Detect which cell encompasses the target text, then output its [x, y] center coordinate. 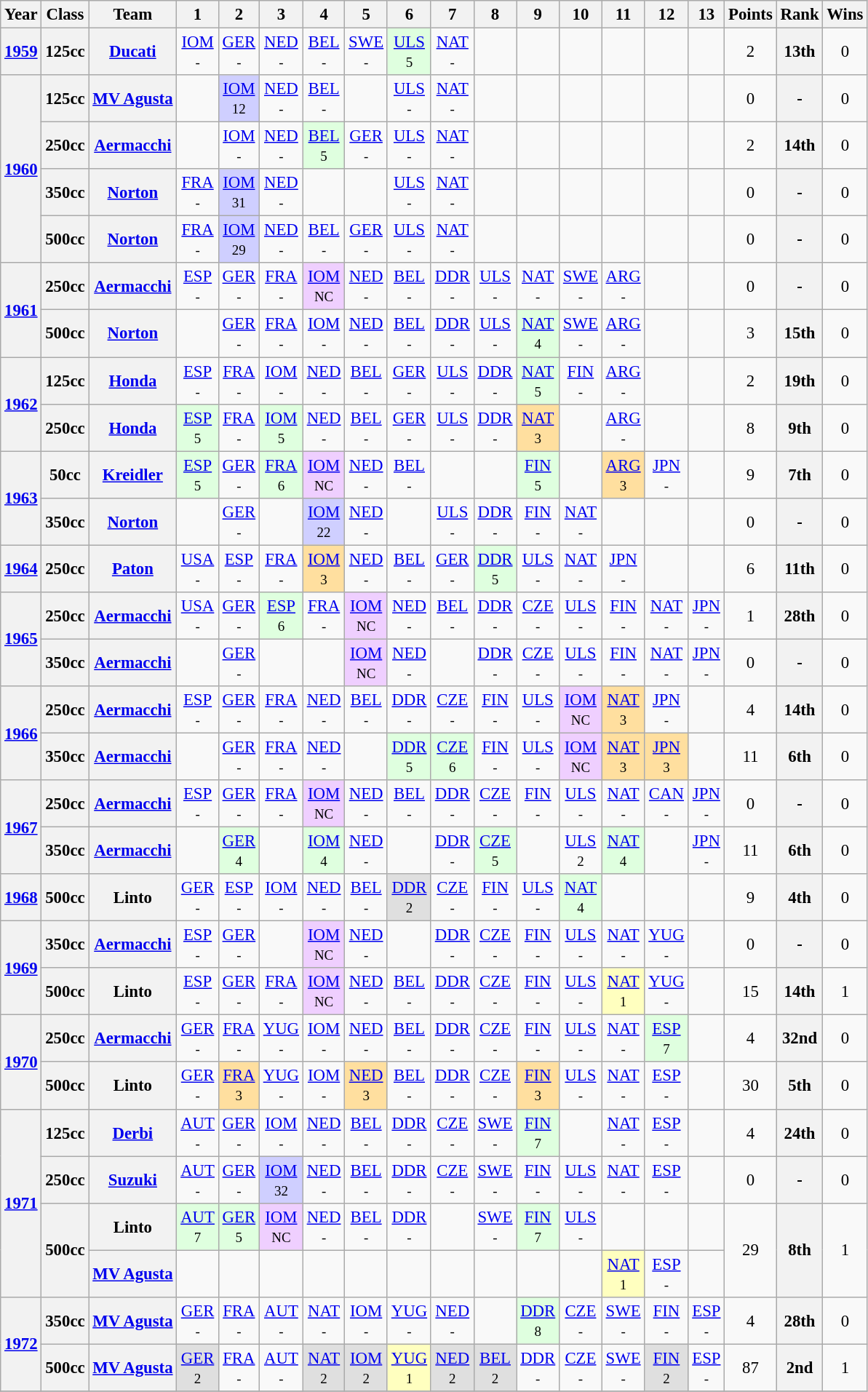
IOM4 [323, 851]
IOM2 [367, 1368]
1963 [21, 498]
7 [453, 15]
1970 [21, 1062]
1971 [21, 1203]
8th [800, 1250]
15 [751, 991]
ULS2 [581, 851]
Ducati [132, 52]
7th [800, 474]
FIN2 [666, 1368]
1972 [21, 1345]
ARG3 [623, 474]
IOM12 [239, 99]
JPN3 [666, 757]
11th [800, 569]
BEL2 [495, 1368]
1969 [21, 968]
ESP7 [666, 1039]
CZE6 [453, 757]
IOM31 [239, 192]
DDR2 [409, 898]
Paton [132, 569]
IOM5 [281, 428]
GER5 [239, 1227]
13 [706, 15]
CAN- [666, 803]
IOM22 [323, 521]
Points [751, 15]
IOM32 [281, 1180]
1968 [21, 898]
GER4 [239, 851]
5th [800, 1086]
Rank [800, 15]
NED2 [453, 1368]
50cc [65, 474]
1962 [21, 405]
YUG1 [409, 1368]
GER2 [198, 1368]
FRA3 [239, 1086]
12 [666, 15]
1965 [21, 639]
15th [800, 333]
24th [800, 1132]
IOM29 [239, 240]
29 [751, 1250]
87 [751, 1368]
BEL5 [323, 146]
ESP6 [281, 616]
FIN3 [538, 1086]
32nd [800, 1039]
Derbi [132, 1132]
ULS5 [409, 52]
1959 [21, 52]
DDR8 [538, 1321]
NED3 [367, 1086]
Kreidler [132, 474]
CZE5 [495, 851]
Suzuki [132, 1180]
1960 [21, 169]
AUT7 [198, 1227]
2nd [800, 1368]
Wins [845, 15]
1961 [21, 310]
4th [800, 898]
FIN5 [538, 474]
9th [800, 428]
Year [21, 15]
IOM3 [323, 569]
NAT5 [538, 381]
5 [367, 15]
Class [65, 15]
1964 [21, 569]
NAT2 [323, 1368]
10 [581, 15]
1966 [21, 733]
FRA6 [281, 474]
1967 [21, 827]
30 [751, 1086]
13th [800, 52]
Team [132, 15]
19th [800, 381]
